Pinpoint the cell where the given text exists, returning its (x, y) midpoint coordinate. 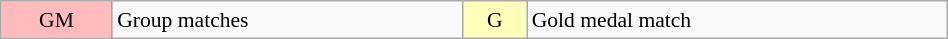
G (495, 20)
Group matches (288, 20)
Gold medal match (738, 20)
GM (56, 20)
